Output the [X, Y] coordinate of the center of the cell containing the given text.  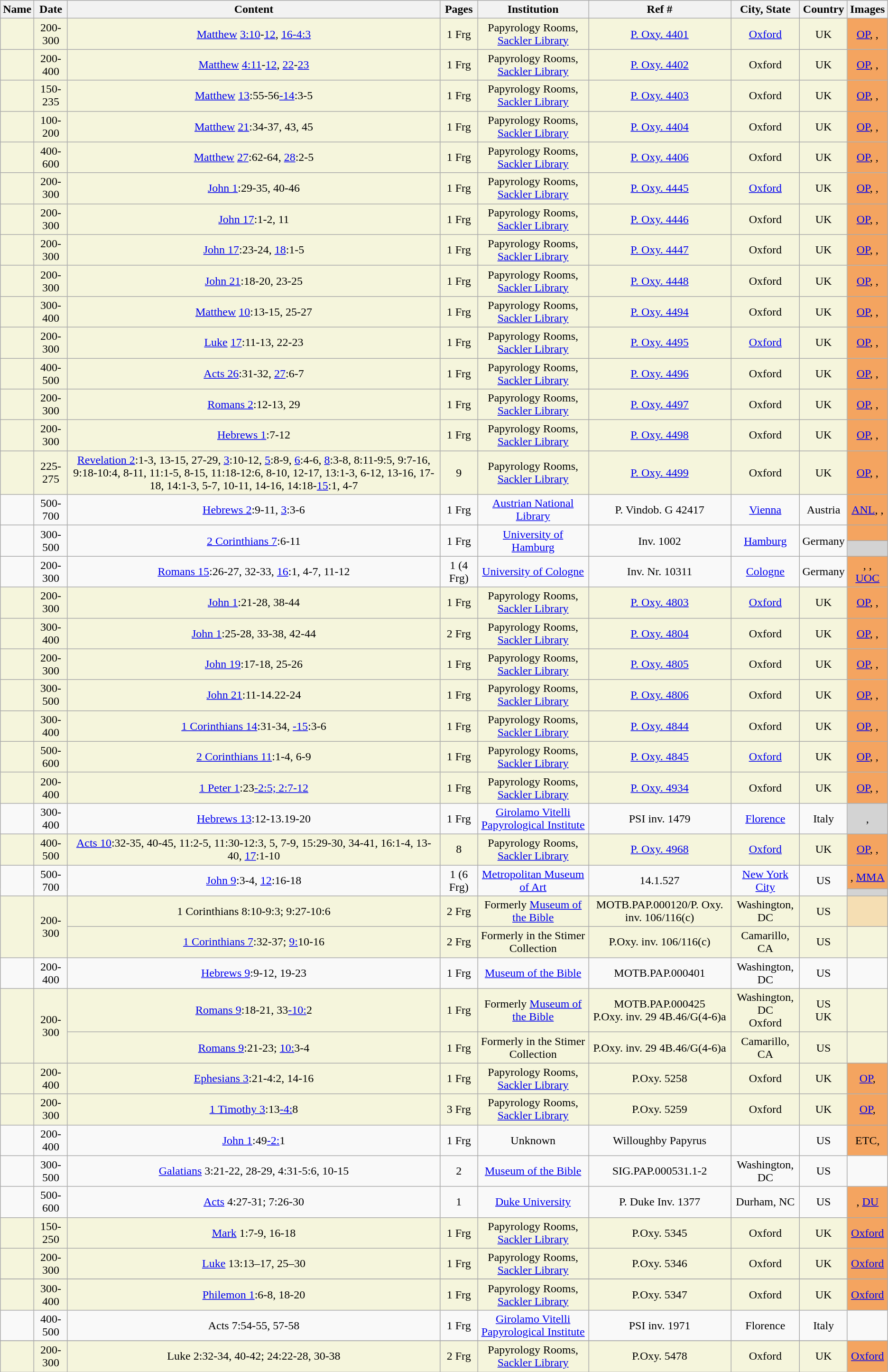
Willoughby Papyrus [660, 1140]
Acts 10:32-35, 40-45, 11:2-5, 11:30-12:3, 5, 7-9, 15:29-30, 34-41, 16:1-4, 13-40, 17:1-10 [253, 849]
P. Oxy. 4804 [660, 633]
John 17:23-24, 18:1-5 [253, 250]
150-250 [51, 1233]
1 Corinthians 7:32-37; 9:10-16 [253, 943]
P.Oxy. inv. 29 4B.46/G(4-6)a [660, 1048]
1 Corinthians 14:31-34, -15:3-6 [253, 726]
Acts 7:54-55, 57-58 [253, 1325]
P. Oxy. 4497 [660, 404]
John 17:1-2, 11 [253, 219]
Romans 9:21-23; 10:3-4 [253, 1048]
1 Timothy 3:13-4:8 [253, 1110]
1 (6 Frg) [459, 880]
P. Oxy. 4845 [660, 756]
Austria [823, 510]
Hebrews 9:9-12, 19-23 [253, 973]
ANL, , [867, 510]
P. Oxy. 4402 [660, 65]
P. Oxy. 4499 [660, 473]
P.Oxy. inv. 106/116(c) [660, 943]
Acts 26:31-32, 27:6-7 [253, 373]
1 (4 Frg) [459, 571]
P.Oxy. 5259 [660, 1110]
Galatians 3:21-22, 28-29, 4:31-5:6, 10-15 [253, 1171]
P. Oxy. 4968 [660, 849]
225-275 [51, 473]
Name [17, 9]
, , UOC [867, 571]
Romans 15:26-27, 32-33, 16:1, 4-7, 11-12 [253, 571]
, [867, 818]
P.Oxy. 5347 [660, 1295]
PSI inv. 1971 [660, 1325]
P. Oxy. 4806 [660, 695]
1 [459, 1202]
P. Oxy. 4406 [660, 158]
9 [459, 473]
P.Oxy. 5346 [660, 1263]
P.Oxy. 5345 [660, 1233]
John 21:18-20, 23-25 [253, 281]
Images [867, 9]
Matthew 10:13-15, 25-27 [253, 311]
ETC, [867, 1140]
PSI inv. 1479 [660, 818]
1 Corinthians 8:10-9:3; 9:27-10:6 [253, 911]
Durham, NC [766, 1202]
P. Oxy. 4495 [660, 343]
Mark 1:7-9, 16-18 [253, 1233]
Cologne [766, 571]
P. Oxy. 4446 [660, 219]
P. Oxy. 4403 [660, 96]
Matthew 3:10-12, 16-4:3 [253, 34]
University of Cologne [533, 571]
150-235 [51, 96]
Inv. Nr. 10311 [660, 571]
MOTB.PAP.000401 [660, 973]
8 [459, 849]
P. Oxy. 4803 [660, 603]
Inv. 1002 [660, 541]
Ephesians 3:21-4:2, 14-16 [253, 1078]
Date [51, 9]
John 19:17-18, 25-26 [253, 664]
100-200 [51, 126]
P.Oxy. 5478 [660, 1356]
Unknown [533, 1140]
Washington, DCOxford [766, 1010]
Vienna [766, 510]
Metropolitan Museum of Art [533, 880]
MOTB.PAP.000425P.Oxy. inv. 29 4B.46/G(4-6)a [660, 1010]
University of Hamburg [533, 541]
, MMA [867, 877]
John 1:49-2:1 [253, 1140]
Hamburg [766, 541]
John 1:29-35, 40-46 [253, 188]
Ref # [660, 9]
, DU [867, 1202]
P. Oxy. 4401 [660, 34]
Country [823, 9]
Acts 4:27-31; 7:26-30 [253, 1202]
P. Oxy. 4496 [660, 373]
Content [253, 9]
P.Oxy. 5258 [660, 1078]
City, State [766, 9]
Luke 2:32-34, 40-42; 24:22-28, 30-38 [253, 1356]
John 1:25-28, 33-38, 42-44 [253, 633]
P. Oxy. 4498 [660, 436]
Romans 2:12-13, 29 [253, 404]
Matthew 4:11-12, 22-23 [253, 65]
P. Oxy. 4404 [660, 126]
P. Oxy. 4844 [660, 726]
P. Oxy. 4494 [660, 311]
2 [459, 1171]
Luke 17:11-13, 22-23 [253, 343]
Matthew 21:34-37, 43, 45 [253, 126]
P. Duke Inv. 1377 [660, 1202]
1 Peter 1:23-2:5; 2:7-12 [253, 788]
SIG.PAP.000531.1-2 [660, 1171]
MOTB.PAP.000120/P. Oxy. inv. 106/116(c) [660, 911]
P. Vindob. G 42417 [660, 510]
P. Oxy. 4805 [660, 664]
Hebrews 2:9-11, 3:3-6 [253, 510]
P. Oxy. 4448 [660, 281]
3 Frg [459, 1110]
Matthew 13:55-56-14:3-5 [253, 96]
Duke University [533, 1202]
400-600 [51, 158]
Romans 9:18-21, 33-10:2 [253, 1010]
Hebrews 1:7-12 [253, 436]
2 Corinthians 11:1-4, 6-9 [253, 756]
Austrian National Library [533, 510]
John 1:21-28, 38-44 [253, 603]
2 Corinthians 7:6-11 [253, 541]
Hebrews 13:12-13.19-20 [253, 818]
14.1.527 [660, 880]
John 21:11-14.22-24 [253, 695]
Pages [459, 9]
P. Oxy. 4445 [660, 188]
USUK [823, 1010]
Matthew 27:62-64, 28:2-5 [253, 158]
P. Oxy. 4447 [660, 250]
Luke 13:13–17, 25–30 [253, 1263]
Institution [533, 9]
P. Oxy. 4934 [660, 788]
Philemon 1:6-8, 18-20 [253, 1295]
John 9:3-4, 12:16-18 [253, 880]
New York City [766, 880]
